Scan for the cell matching the given text and deliver its [x, y] coordinate at center. 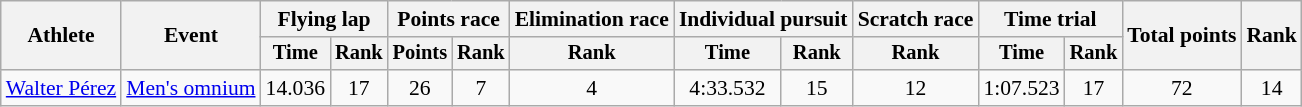
Individual pursuit [764, 19]
Walter Pérez [61, 88]
Elimination race [592, 19]
Event [190, 36]
Total points [1182, 36]
14.036 [296, 88]
Points [420, 54]
14 [1272, 88]
4 [592, 88]
15 [817, 88]
Flying lap [324, 19]
4:33.532 [728, 88]
Time trial [1050, 19]
Men's omnium [190, 88]
Points race [449, 19]
1:07.523 [1021, 88]
Athlete [61, 36]
12 [916, 88]
Scratch race [916, 19]
72 [1182, 88]
26 [420, 88]
7 [481, 88]
